Locate the cell with the specified text and output its [x, y] center coordinate. 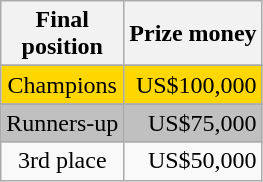
Runners-up [62, 123]
Prize money [193, 34]
US$50,000 [193, 161]
US$75,000 [193, 123]
3rd place [62, 161]
US$100,000 [193, 85]
Champions [62, 85]
Finalposition [62, 34]
